Extract the [X, Y] coordinate from the center of the cell holding the provided text.  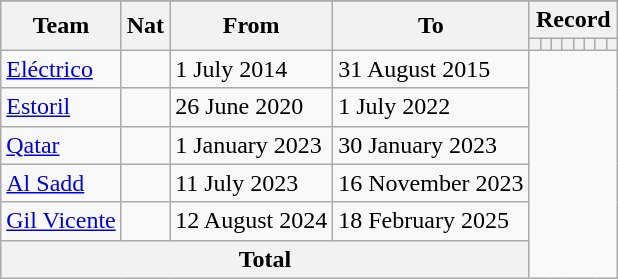
Nat [145, 26]
11 July 2023 [252, 183]
Estoril [61, 107]
Eléctrico [61, 69]
26 June 2020 [252, 107]
1 July 2014 [252, 69]
31 August 2015 [431, 69]
Qatar [61, 145]
Team [61, 26]
Gil Vicente [61, 221]
1 July 2022 [431, 107]
1 January 2023 [252, 145]
Al Sadd [61, 183]
30 January 2023 [431, 145]
Record [573, 20]
From [252, 26]
Total [265, 259]
16 November 2023 [431, 183]
18 February 2025 [431, 221]
To [431, 26]
12 August 2024 [252, 221]
